Detect which cell encompasses the target text, then output its [x, y] center coordinate. 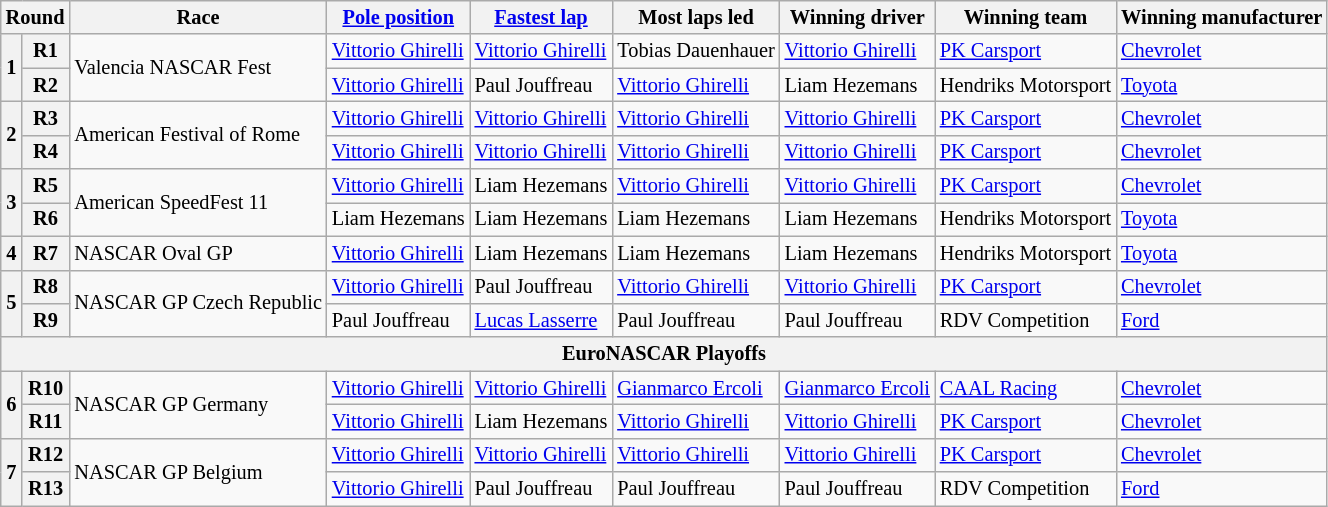
American Festival of Rome [198, 134]
R11 [46, 421]
R8 [46, 287]
NASCAR GP Germany [198, 404]
Round [36, 17]
R9 [46, 320]
Pole position [398, 17]
R10 [46, 388]
R13 [46, 489]
R4 [46, 152]
NASCAR GP Czech Republic [198, 304]
Winning driver [858, 17]
R6 [46, 219]
NASCAR GP Belgium [198, 472]
R3 [46, 118]
7 [12, 472]
Lucas Lasserre [542, 320]
1 [12, 68]
Race [198, 17]
R12 [46, 455]
6 [12, 404]
Winning manufacturer [1222, 17]
R7 [46, 253]
EuroNASCAR Playoffs [664, 354]
Most laps led [696, 17]
CAAL Racing [1026, 388]
NASCAR Oval GP [198, 253]
Fastest lap [542, 17]
Winning team [1026, 17]
R1 [46, 51]
Valencia NASCAR Fest [198, 68]
R2 [46, 85]
3 [12, 202]
5 [12, 304]
4 [12, 253]
2 [12, 134]
American SpeedFest 11 [198, 202]
Tobias Dauenhauer [696, 51]
R5 [46, 186]
